Determine the [X, Y] coordinate at the center of the cell enclosing the given text.  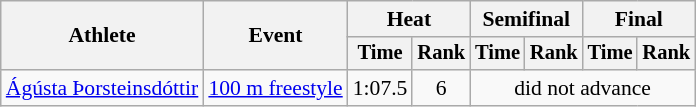
Final [639, 19]
did not advance [582, 88]
Athlete [102, 36]
Heat [409, 19]
Ágústa Þorsteinsdóttir [102, 88]
100 m freestyle [275, 88]
1:07.5 [380, 88]
Semifinal [526, 19]
6 [441, 88]
Event [275, 36]
